Search for the cell housing the specified text and yield its (X, Y) center coordinate. 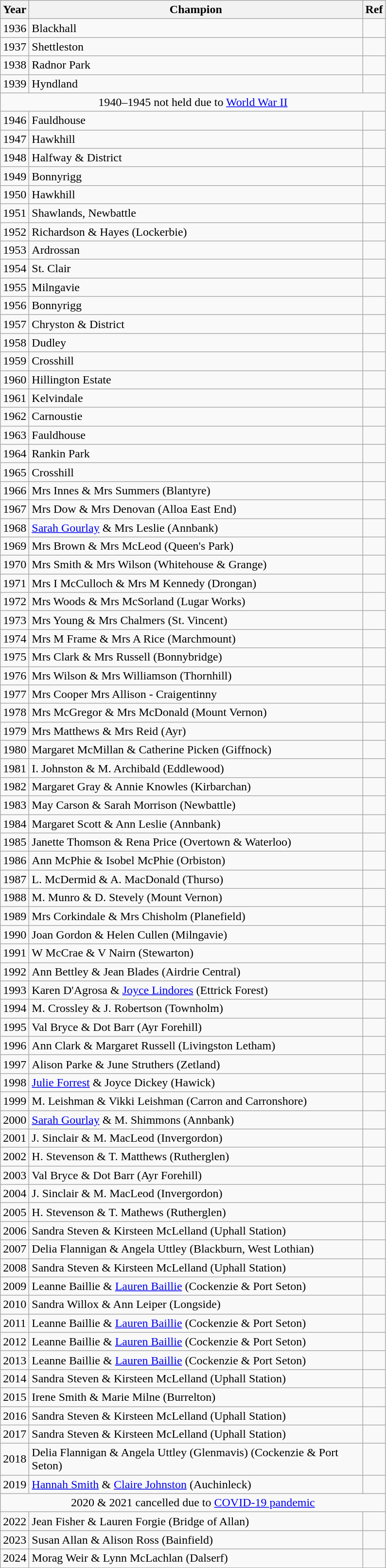
1992 (15, 972)
1995 (15, 1027)
2003 (15, 1175)
Alison Parke & June Struthers (Zetland) (196, 1064)
1950 (15, 194)
Delia Flannigan & Angela Uttley (Glenmavis) (Cockenzie & Port Seton) (196, 1459)
Hillington Estate (196, 380)
1960 (15, 380)
2014 (15, 1378)
1986 (15, 861)
1939 (15, 84)
1979 (15, 731)
Susan Allan & Alison Ross (Bainfield) (196, 1540)
Shawlands, Newbattle (196, 213)
1946 (15, 121)
Mrs Brown & Mrs McLeod (Queen's Park) (196, 546)
St. Clair (196, 269)
1962 (15, 417)
2023 (15, 1540)
1955 (15, 287)
Champion (196, 10)
Mrs Cooper Mrs Allison - Craigentinny (196, 694)
Mrs M Frame & Mrs A Rice (Marchmount) (196, 639)
Sandra Willox & Ann Leiper (Longside) (196, 1305)
May Carson & Sarah Morrison (Newbattle) (196, 805)
Julie Forrest & Joyce Dickey (Hawick) (196, 1082)
Year (15, 10)
Mrs McGregor & Mrs McDonald (Mount Vernon) (196, 713)
2001 (15, 1138)
L. McDermid & A. MacDonald (Thurso) (196, 879)
Irene Smith & Marie Milne (Burrelton) (196, 1397)
1989 (15, 916)
Mrs Clark & Mrs Russell (Bonnybridge) (196, 657)
1968 (15, 527)
2008 (15, 1268)
Hannah Smith & Claire Johnston (Auchinleck) (196, 1484)
1965 (15, 472)
2012 (15, 1342)
Margaret Scott & Ann Leslie (Annbank) (196, 824)
M. Crossley & J. Robertson (Townholm) (196, 1009)
1975 (15, 657)
2005 (15, 1212)
1993 (15, 990)
Karen D'Agrosa & Joyce Lindores (Ettrick Forest) (196, 990)
Ref (374, 10)
1947 (15, 139)
1983 (15, 805)
Radnor Park (196, 65)
1971 (15, 583)
W McCrae & V Nairn (Stewarton) (196, 953)
1969 (15, 546)
Hyndland (196, 84)
Chryston & District (196, 324)
1970 (15, 565)
1999 (15, 1101)
2010 (15, 1305)
1991 (15, 953)
1987 (15, 879)
1956 (15, 306)
1952 (15, 232)
H. Stevenson & T. Matthews (Rutherglen) (196, 1157)
1990 (15, 935)
Blackhall (196, 28)
Halfway & District (196, 157)
Margaret Gray & Annie Knowles (Kirbarchan) (196, 786)
Janette Thomson & Rena Price (Overtown & Waterloo) (196, 842)
1948 (15, 157)
1996 (15, 1045)
1964 (15, 453)
1954 (15, 269)
Mrs Corkindale & Mrs Chisholm (Planefield) (196, 916)
2016 (15, 1416)
1974 (15, 639)
1982 (15, 786)
M. Munro & D. Stevely (Mount Vernon) (196, 898)
1949 (15, 176)
Mrs I McCulloch & Mrs M Kennedy (Drongan) (196, 583)
1972 (15, 602)
Shettleston (196, 47)
2018 (15, 1459)
Dudley (196, 343)
1997 (15, 1064)
2009 (15, 1286)
2015 (15, 1397)
Margaret McMillan & Catherine Picken (Giffnock) (196, 749)
1951 (15, 213)
2002 (15, 1157)
Milngavie (196, 287)
Jean Fisher & Lauren Forgie (Bridge of Allan) (196, 1521)
I. Johnston & M. Archibald (Eddlewood) (196, 768)
2011 (15, 1323)
Sarah Gourlay & Mrs Leslie (Annbank) (196, 527)
2013 (15, 1360)
1980 (15, 749)
1963 (15, 435)
Mrs Matthews & Mrs Reid (Ayr) (196, 731)
1959 (15, 361)
2024 (15, 1558)
1937 (15, 47)
1973 (15, 620)
Mrs Wilson & Mrs Williamson (Thornhill) (196, 676)
2019 (15, 1484)
1988 (15, 898)
Morag Weir & Lynn McLachlan (Dalserf) (196, 1558)
2007 (15, 1249)
2017 (15, 1434)
Mrs Innes & Mrs Summers (Blantyre) (196, 490)
Ann McPhie & Isobel McPhie (Orbiston) (196, 861)
1998 (15, 1082)
1978 (15, 713)
1984 (15, 824)
1994 (15, 1009)
Mrs Young & Mrs Chalmers (St. Vincent) (196, 620)
1967 (15, 509)
Mrs Woods & Mrs McSorland (Lugar Works) (196, 602)
Rankin Park (196, 453)
1961 (15, 398)
2020 & 2021 cancelled due to COVID-19 pandemic (193, 1503)
H. Stevenson & T. Mathews (Rutherglen) (196, 1212)
1936 (15, 28)
Sarah Gourlay & M. Shimmons (Annbank) (196, 1119)
1966 (15, 490)
M. Leishman & Vikki Leishman (Carron and Carronshore) (196, 1101)
Joan Gordon & Helen Cullen (Milngavie) (196, 935)
1977 (15, 694)
2022 (15, 1521)
1981 (15, 768)
Delia Flannigan & Angela Uttley (Blackburn, West Lothian) (196, 1249)
2004 (15, 1194)
1976 (15, 676)
1953 (15, 250)
Richardson & Hayes (Lockerbie) (196, 232)
1958 (15, 343)
Mrs Smith & Mrs Wilson (Whitehouse & Grange) (196, 565)
Carnoustie (196, 417)
Ann Bettley & Jean Blades (Airdrie Central) (196, 972)
1938 (15, 65)
1985 (15, 842)
Ardrossan (196, 250)
Mrs Dow & Mrs Denovan (Alloa East End) (196, 509)
2006 (15, 1231)
Kelvindale (196, 398)
1957 (15, 324)
1940–1945 not held due to World War II (193, 102)
Ann Clark & Margaret Russell (Livingston Letham) (196, 1045)
2000 (15, 1119)
